Scan for the cell matching the given text and deliver its (X, Y) coordinate at center. 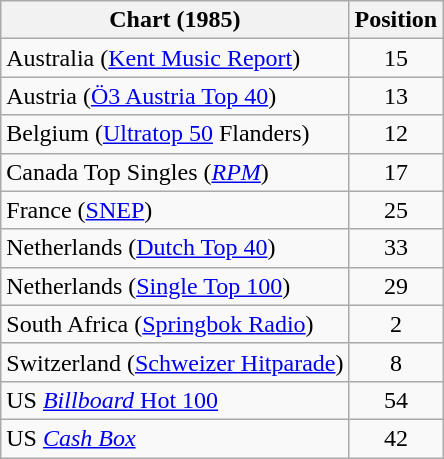
17 (396, 172)
42 (396, 438)
France (SNEP) (175, 210)
29 (396, 286)
2 (396, 324)
54 (396, 400)
Austria (Ö3 Austria Top 40) (175, 96)
8 (396, 362)
33 (396, 248)
12 (396, 134)
Netherlands (Single Top 100) (175, 286)
Netherlands (Dutch Top 40) (175, 248)
Position (396, 20)
13 (396, 96)
US Billboard Hot 100 (175, 400)
Chart (1985) (175, 20)
Canada Top Singles (RPM) (175, 172)
Switzerland (Schweizer Hitparade) (175, 362)
Australia (Kent Music Report) (175, 58)
US Cash Box (175, 438)
Belgium (Ultratop 50 Flanders) (175, 134)
15 (396, 58)
25 (396, 210)
South Africa (Springbok Radio) (175, 324)
